Return [X, Y] of the center of cell containing provided text 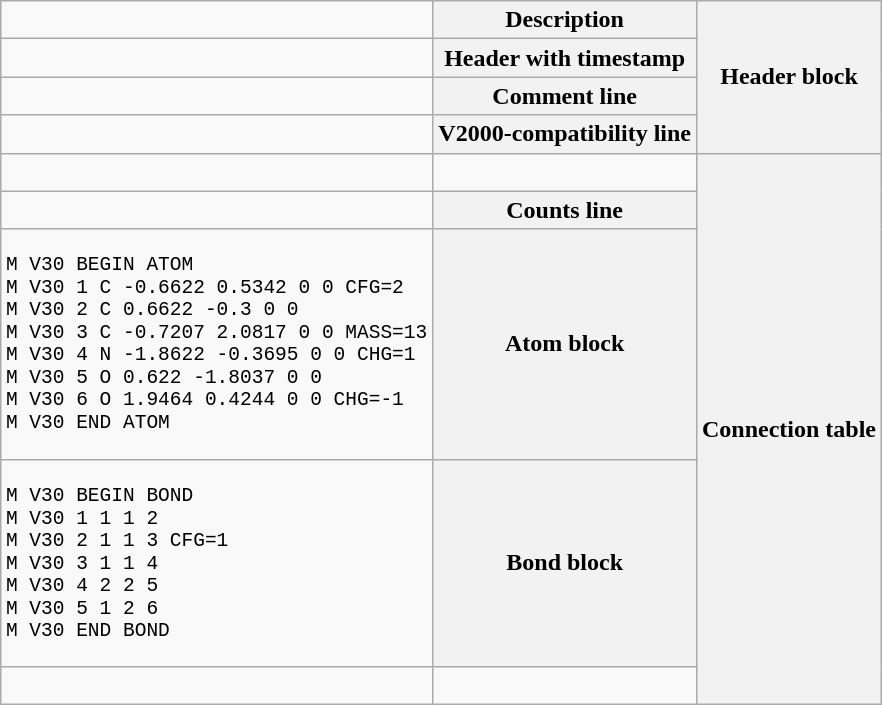
Header with timestamp [565, 58]
Atom block [565, 344]
Header block [788, 77]
Description [565, 20]
Connection table [788, 429]
Comment line [565, 96]
Counts line [565, 210]
V2000-compatibility line [565, 134]
Bond block [565, 563]
M V30 BEGIN BONDM V30 1 1 1 2M V30 2 1 1 3 CFG=1M V30 3 1 1 4M V30 4 2 2 5M V30 5 1 2 6M V30 END BOND [216, 563]
